Output the (X, Y) coordinate of the center of the cell containing the given text.  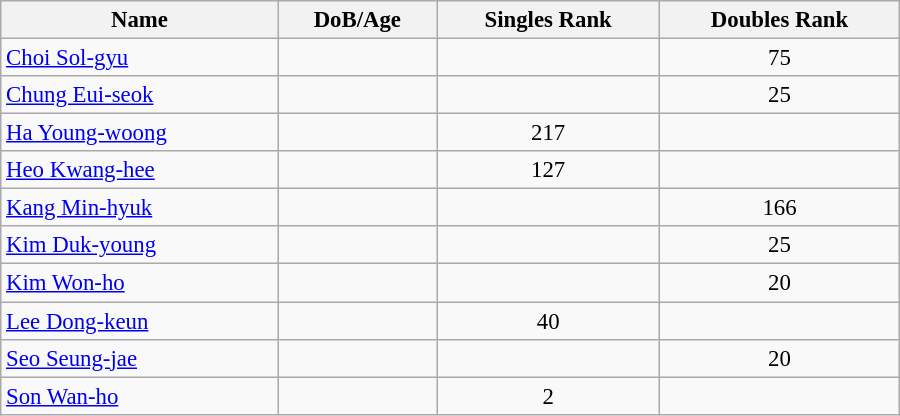
Choi Sol-gyu (140, 58)
Heo Kwang-hee (140, 170)
Seo Seung-jae (140, 358)
127 (548, 170)
Kim Duk-young (140, 245)
75 (780, 58)
Kim Won-ho (140, 283)
Son Wan-ho (140, 396)
166 (780, 208)
Singles Rank (548, 20)
Ha Young-woong (140, 133)
40 (548, 321)
2 (548, 396)
Doubles Rank (780, 20)
Kang Min-hyuk (140, 208)
DoB/Age (357, 20)
217 (548, 133)
Chung Eui-seok (140, 95)
Lee Dong-keun (140, 321)
Name (140, 20)
